Scan for the cell matching the given text and deliver its [X, Y] coordinate at center. 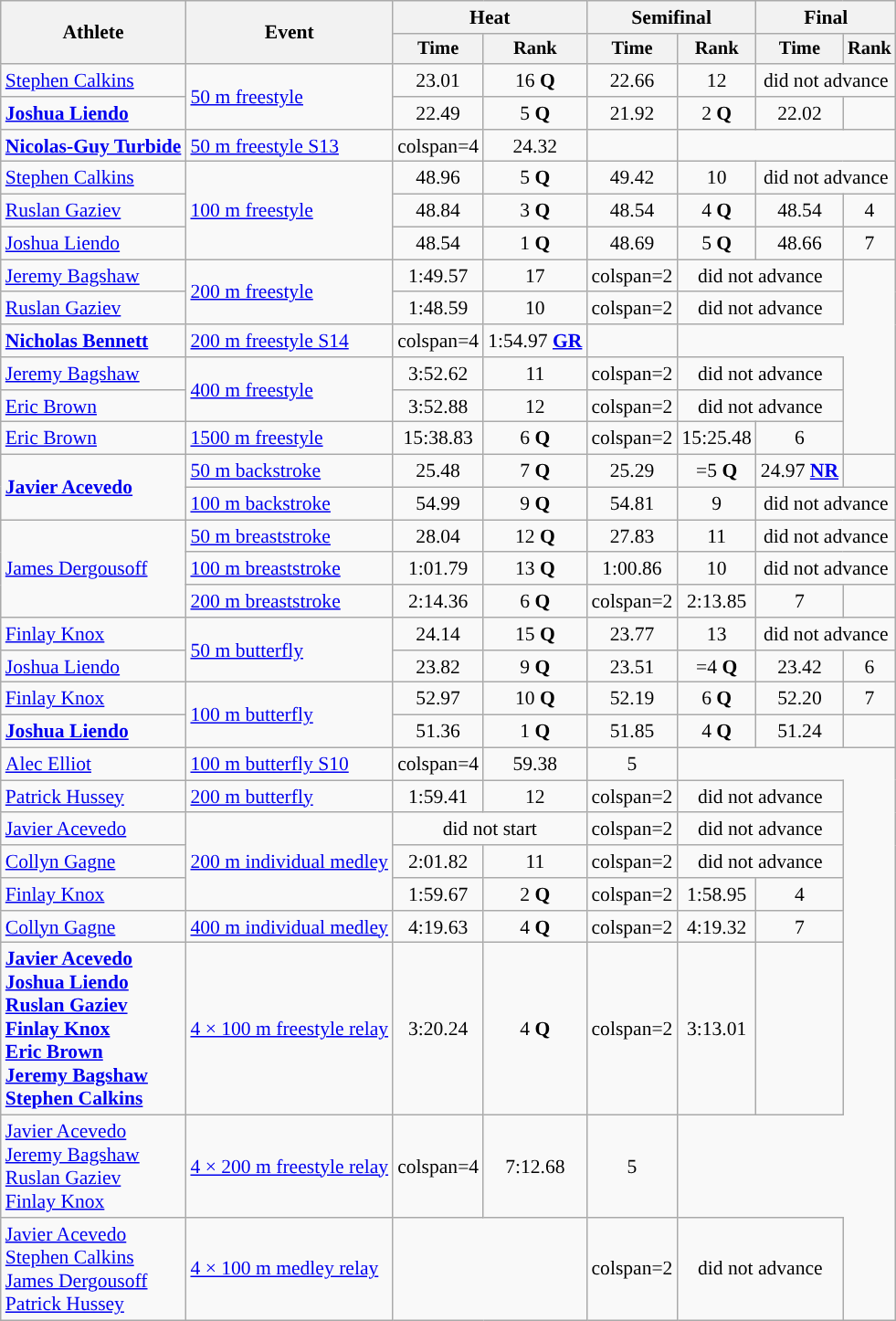
4:19.63 [438, 927]
9 [716, 504]
4 × 100 m medley relay [289, 1269]
25.29 [632, 471]
7 Q [535, 471]
1:58.95 [716, 894]
200 m breaststroke [289, 601]
1:01.79 [438, 569]
Patrick Hussey [93, 797]
22.66 [632, 80]
1:49.57 [438, 276]
did not start [490, 830]
=4 Q [716, 667]
James Dergousoff [93, 568]
51.85 [632, 732]
50 m freestyle S13 [289, 146]
Event [289, 33]
3:52.62 [438, 374]
51.36 [438, 732]
23.77 [632, 634]
1:00.86 [632, 569]
4 × 200 m freestyle relay [289, 1167]
24.32 [535, 146]
Javier AcevedoJoshua LiendoRuslan GazievFinlay KnoxEric BrownJeremy BagshawStephen Calkins [93, 1029]
400 m freestyle [289, 389]
17 [535, 276]
4 × 100 m freestyle relay [289, 1029]
50 m breaststroke [289, 536]
59.38 [535, 765]
52.97 [438, 699]
Athlete [93, 33]
2:01.82 [438, 861]
16 Q [535, 80]
52.20 [800, 699]
100 m butterfly S10 [289, 765]
Javier AcevedoStephen CalkinsJames DergousoffPatrick Hussey [93, 1269]
Heat [490, 17]
50 m butterfly [289, 650]
Nicolas-Guy Turbide [93, 146]
49.42 [632, 178]
200 m freestyle S14 [289, 341]
15:38.83 [438, 439]
Final [826, 17]
10 Q [535, 699]
400 m individual medley [289, 927]
100 m butterfly [289, 714]
23.01 [438, 80]
48.69 [632, 244]
7:12.68 [535, 1167]
23.42 [800, 667]
4:19.32 [716, 927]
12 Q [535, 536]
13 Q [535, 569]
1:59.67 [438, 894]
3:20.24 [438, 1029]
48.84 [438, 211]
22.02 [800, 113]
100 m freestyle [289, 210]
200 m individual medley [289, 862]
2:13.85 [716, 601]
2:14.36 [438, 601]
13 [716, 634]
Javier AcevedoJeremy BagshawRuslan GazievFinlay Knox [93, 1167]
200 m freestyle [289, 292]
1:59.41 [438, 797]
3:13.01 [716, 1029]
51.24 [800, 732]
Alec Elliot [93, 765]
3 Q [535, 211]
24.14 [438, 634]
15:25.48 [716, 439]
24.97 NR [800, 471]
1:48.59 [438, 309]
28.04 [438, 536]
100 m breaststroke [289, 569]
52.19 [632, 699]
22.49 [438, 113]
1500 m freestyle [289, 439]
100 m backstroke [289, 504]
54.81 [632, 504]
21.92 [632, 113]
23.82 [438, 667]
=5 Q [716, 471]
3:52.88 [438, 407]
1:54.97 GR [535, 341]
15 Q [535, 634]
23.51 [632, 667]
Semifinal [670, 17]
48.66 [800, 244]
27.83 [632, 536]
Nicholas Bennett [93, 341]
50 m freestyle [289, 97]
54.99 [438, 504]
50 m backstroke [289, 471]
25.48 [438, 471]
200 m butterfly [289, 797]
48.96 [438, 178]
